From the cell containing the given text, extract its center point as (X, Y) coordinate. 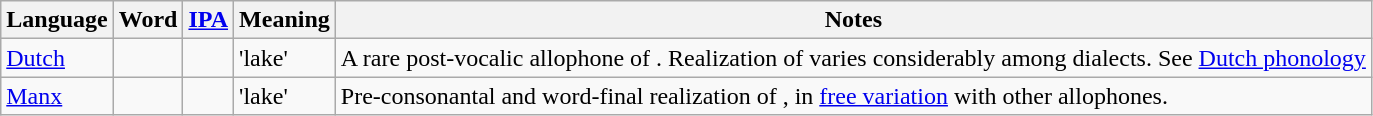
Pre-consonantal and word-final realization of , in free variation with other allophones. (853, 96)
IPA (208, 20)
Meaning (285, 20)
Word (148, 20)
Notes (853, 20)
Dutch (57, 58)
Manx (57, 96)
A rare post-vocalic allophone of . Realization of varies considerably among dialects. See Dutch phonology (853, 58)
Language (57, 20)
